Scan for the cell matching the given text and deliver its (x, y) coordinate at center. 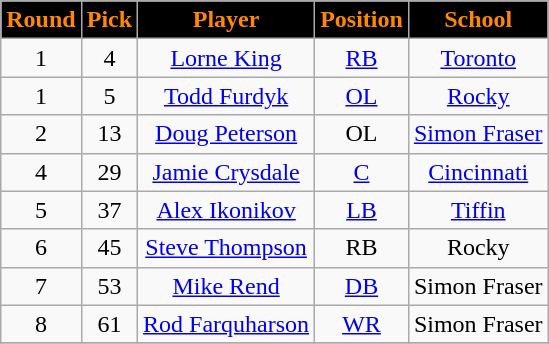
13 (109, 134)
Cincinnati (478, 172)
2 (41, 134)
7 (41, 286)
37 (109, 210)
School (478, 20)
Todd Furdyk (226, 96)
Rod Farquharson (226, 324)
WR (362, 324)
LB (362, 210)
Player (226, 20)
DB (362, 286)
29 (109, 172)
Position (362, 20)
53 (109, 286)
Pick (109, 20)
Toronto (478, 58)
Tiffin (478, 210)
Round (41, 20)
Alex Ikonikov (226, 210)
6 (41, 248)
8 (41, 324)
C (362, 172)
Mike Rend (226, 286)
Lorne King (226, 58)
Jamie Crysdale (226, 172)
45 (109, 248)
Doug Peterson (226, 134)
Steve Thompson (226, 248)
61 (109, 324)
